Return [x, y] of the center of cell containing provided text 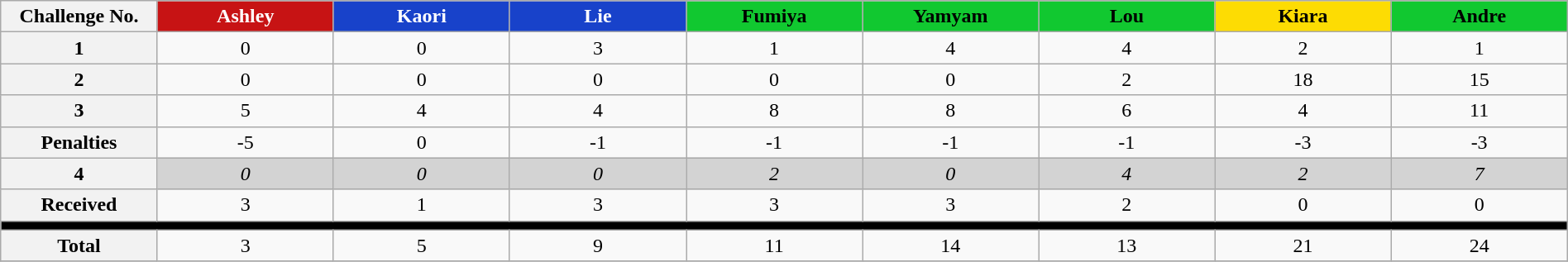
Received [79, 205]
Ashley [245, 17]
Kaori [422, 17]
6 [1126, 111]
Lou [1126, 17]
-5 [245, 142]
Lie [597, 17]
15 [1479, 79]
7 [1479, 174]
13 [1126, 245]
21 [1303, 245]
Kiara [1303, 17]
24 [1479, 245]
Penalties [79, 142]
Total [79, 245]
Challenge No. [79, 17]
Andre [1479, 17]
18 [1303, 79]
14 [951, 245]
Yamyam [951, 17]
Fumiya [774, 17]
9 [597, 245]
